Return [X, Y] of the center of cell containing provided text 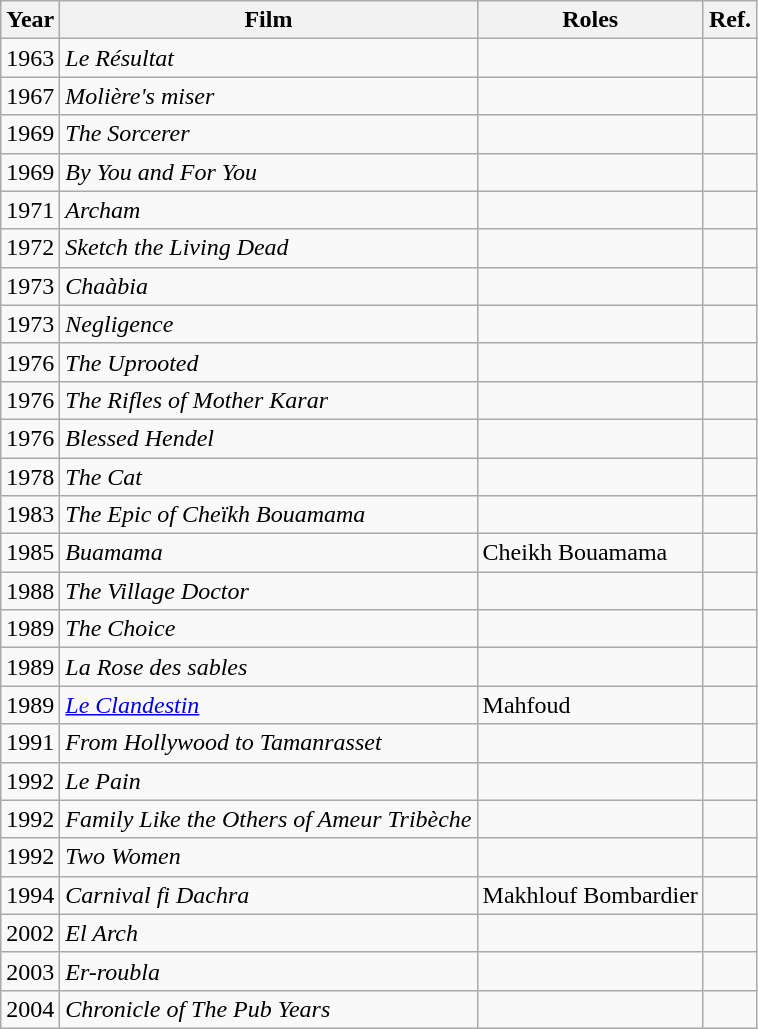
1988 [30, 591]
The Sorcerer [268, 134]
Ref. [730, 20]
The Village Doctor [268, 591]
The Epic of Cheïkh Bouamama [268, 515]
The Choice [268, 629]
Year [30, 20]
Negligence [268, 324]
Two Women [268, 857]
1967 [30, 96]
From Hollywood to Tamanrasset [268, 743]
1985 [30, 553]
1963 [30, 58]
Family Like the Others of Ameur Tribèche [268, 819]
La Rose des sables [268, 667]
Film [268, 20]
Roles [590, 20]
1978 [30, 477]
1991 [30, 743]
Sketch the Living Dead [268, 248]
The Rifles of Mother Karar [268, 400]
Archam [268, 210]
Le Résultat [268, 58]
Le Clandestin [268, 705]
By You and For You [268, 172]
2004 [30, 1009]
Chaàbia [268, 286]
1983 [30, 515]
Mahfoud [590, 705]
The Cat [268, 477]
Carnival fi Dachra [268, 895]
Le Pain [268, 781]
Cheikh Bouamama [590, 553]
1972 [30, 248]
Buamama [268, 553]
Chronicle of The Pub Years [268, 1009]
Molière's miser [268, 96]
Er-roubla [268, 971]
1971 [30, 210]
Blessed Hendel [268, 438]
2003 [30, 971]
The Uprooted [268, 362]
1994 [30, 895]
Makhlouf Bombardier [590, 895]
2002 [30, 933]
El Arch [268, 933]
